Search for the cell housing the specified text and yield its [x, y] center coordinate. 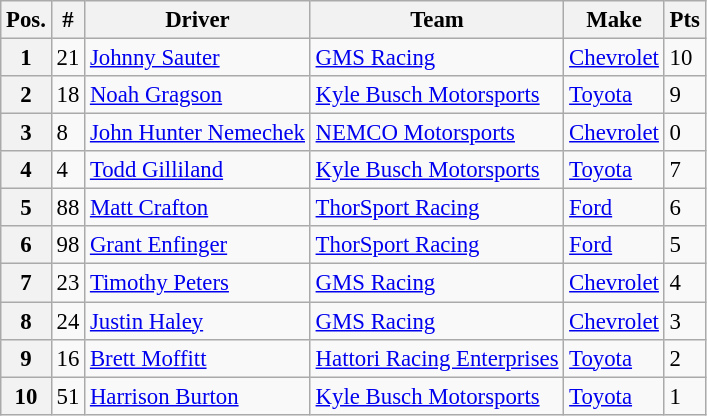
NEMCO Motorsports [437, 133]
88 [68, 208]
Brett Moffitt [198, 358]
Hattori Racing Enterprises [437, 358]
Timothy Peters [198, 283]
Team [437, 20]
21 [68, 58]
Driver [198, 20]
John Hunter Nemechek [198, 133]
0 [684, 133]
23 [68, 283]
Pos. [26, 20]
Pts [684, 20]
16 [68, 358]
# [68, 20]
24 [68, 321]
Todd Gilliland [198, 170]
Noah Gragson [198, 95]
Matt Crafton [198, 208]
Grant Enfinger [198, 245]
Make [614, 20]
Justin Haley [198, 321]
Johnny Sauter [198, 58]
18 [68, 95]
51 [68, 396]
98 [68, 245]
Harrison Burton [198, 396]
